Detect which cell encompasses the target text, then output its [x, y] center coordinate. 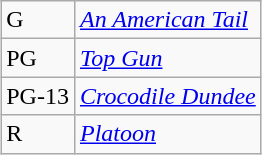
PG-13 [38, 96]
Top Gun [168, 58]
Crocodile Dundee [168, 96]
PG [38, 58]
An American Tail [168, 20]
Platoon [168, 134]
G [38, 20]
R [38, 134]
